Find where the given text appears and provide that cell's center as [x, y] coordinate. 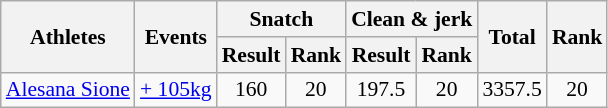
Alesana Sione [68, 90]
160 [252, 90]
Events [176, 36]
+ 105kg [176, 90]
Clean & jerk [412, 19]
Athletes [68, 36]
3357.5 [512, 90]
Total [512, 36]
Snatch [282, 19]
197.5 [381, 90]
